Return the (X, Y) coordinate for the center point of the cell that contains the specified text.  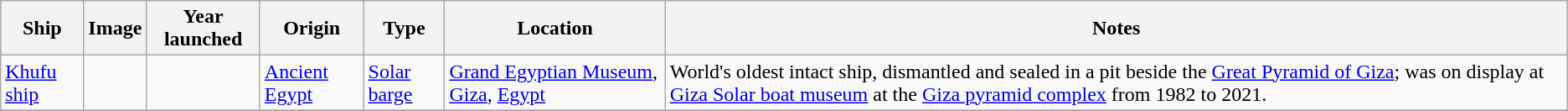
Ship (42, 29)
Image (116, 29)
Ancient Egypt (312, 82)
Solar barge (404, 82)
Notes (1116, 29)
Year launched (203, 29)
Grand Egyptian Museum, Giza, Egypt (554, 82)
Location (554, 29)
Origin (312, 29)
Khufu ship (42, 82)
Type (404, 29)
